Return [x, y] of the center of cell containing provided text 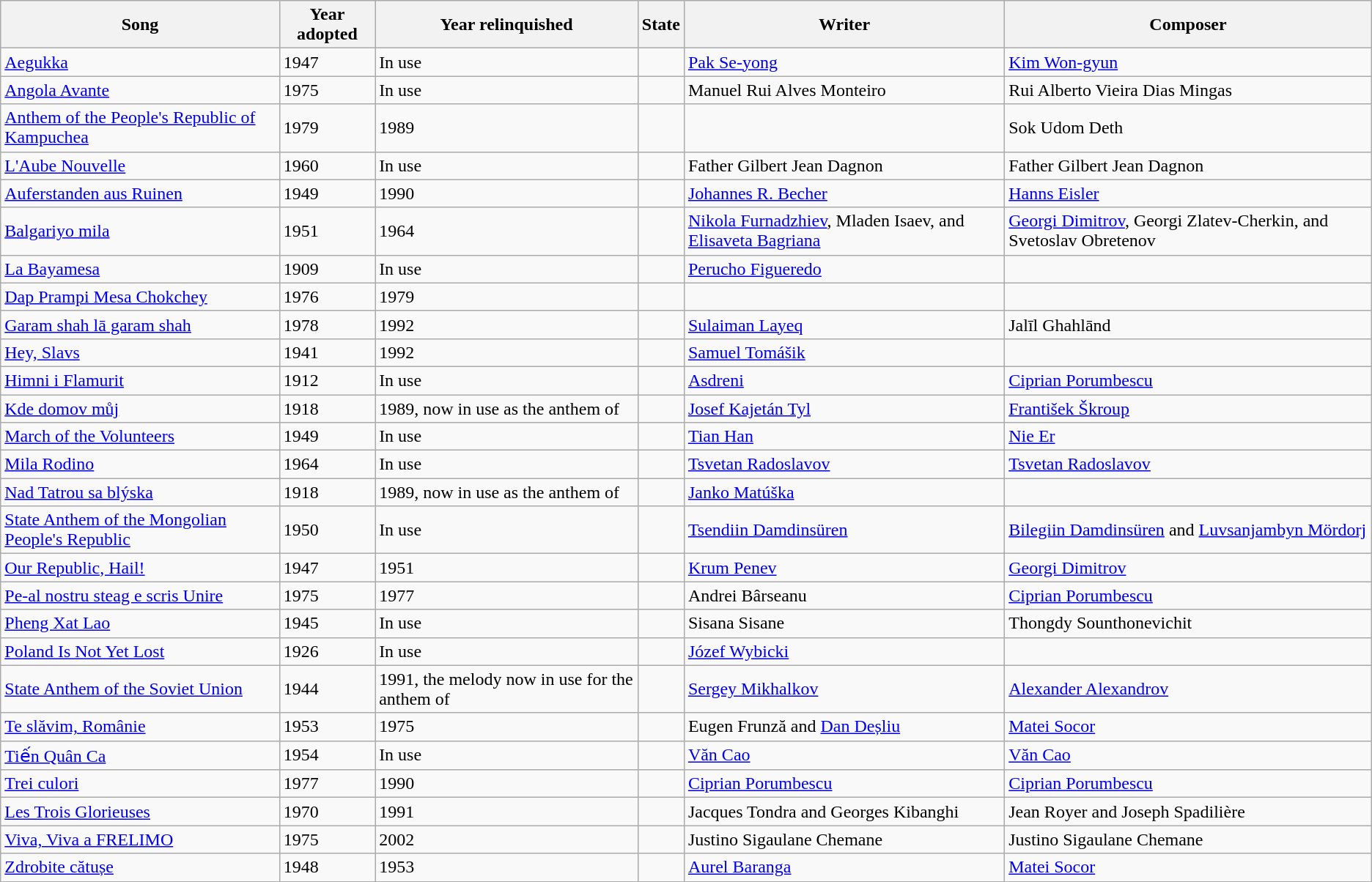
1926 [327, 651]
La Bayamesa [140, 269]
1978 [327, 325]
Balgariyo mila [140, 231]
Nad Tatrou sa blýska [140, 492]
Viva, Viva a FRELIMO [140, 840]
Poland Is Not Yet Lost [140, 651]
Our Republic, Hail! [140, 568]
1912 [327, 380]
Andrei Bârseanu [844, 596]
1944 [327, 689]
Tsendiin Damdinsüren [844, 530]
1941 [327, 352]
1909 [327, 269]
Auferstanden aus Ruinen [140, 193]
Te slăvim, Românie [140, 727]
Samuel Tomášik [844, 352]
Kde domov můj [140, 408]
František Škroup [1189, 408]
Janko Matúška [844, 492]
Song [140, 25]
Manuel Rui Alves Monteiro [844, 90]
1948 [327, 867]
State Anthem of the Mongolian People's Republic [140, 530]
Nie Er [1189, 437]
Hanns Eisler [1189, 193]
Józef Wybicki [844, 651]
Eugen Frunză and Dan Deșliu [844, 727]
Perucho Figueredo [844, 269]
State [661, 25]
Year adopted [327, 25]
Sulaiman Layeq [844, 325]
Year relinquished [507, 25]
Bilegiin Damdinsüren and Luvsanjambyn Mördorj [1189, 530]
Alexander Alexandrov [1189, 689]
Hey, Slavs [140, 352]
Jacques Tondra and Georges Kibanghi [844, 812]
Sergey Mikhalkov [844, 689]
1989 [507, 127]
Krum Penev [844, 568]
Angola Avante [140, 90]
1976 [327, 297]
Mila Rodino [140, 464]
State Anthem of the Soviet Union [140, 689]
Trei culori [140, 784]
Writer [844, 25]
Josef Kajetán Tyl [844, 408]
1954 [327, 755]
Dap Prampi Mesa Chokchey [140, 297]
1950 [327, 530]
Jalīl Ghahlānd [1189, 325]
Georgi Dimitrov [1189, 568]
Sisana Sisane [844, 623]
Pheng Xat Lao [140, 623]
Tian Han [844, 437]
Rui Alberto Vieira Dias Mingas [1189, 90]
L'Aube Nouvelle [140, 166]
1970 [327, 812]
Les Trois Glorieuses [140, 812]
Sok Udom Deth [1189, 127]
Aegukka [140, 62]
1991 [507, 812]
Zdrobite cătușe [140, 867]
1991, the melody now in use for the anthem of [507, 689]
Johannes R. Becher [844, 193]
Asdreni [844, 380]
1945 [327, 623]
Garam shah lā garam shah [140, 325]
Thongdy Sounthonevichit [1189, 623]
Tiến Quân Ca [140, 755]
Himni i Flamurit [140, 380]
Pe-al nostru steag e scris Unire [140, 596]
Composer [1189, 25]
2002 [507, 840]
Kim Won-gyun [1189, 62]
Nikola Furnadzhiev, Mladen Isaev, and Elisaveta Bagriana [844, 231]
1960 [327, 166]
March of the Volunteers [140, 437]
Anthem of the People's Republic of Kampuchea [140, 127]
Aurel Baranga [844, 867]
Jean Royer and Joseph Spadilière [1189, 812]
Georgi Dimitrov, Georgi Zlatev-Cherkin, and Svetoslav Obretenov [1189, 231]
Pak Se-yong [844, 62]
